Determine the (X, Y) coordinate at the center of the cell enclosing the given text.  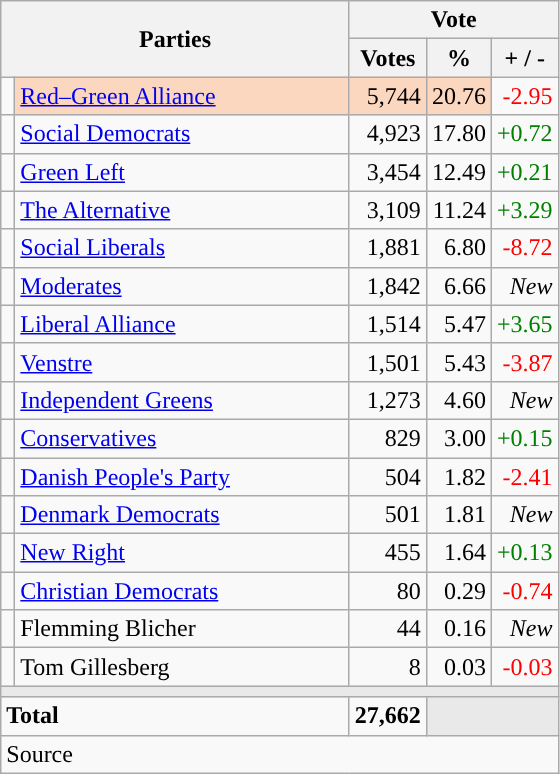
1,881 (388, 248)
Conservatives (182, 438)
-0.74 (524, 591)
Social Liberals (182, 248)
504 (388, 477)
829 (388, 438)
1.82 (458, 477)
1.64 (458, 553)
0.16 (458, 629)
1,273 (388, 400)
Flemming Blicher (182, 629)
+0.21 (524, 172)
12.49 (458, 172)
-0.03 (524, 667)
The Alternative (182, 210)
27,662 (388, 716)
3,454 (388, 172)
Votes (388, 58)
5,744 (388, 96)
+3.29 (524, 210)
11.24 (458, 210)
1,514 (388, 324)
+ / - (524, 58)
Green Left (182, 172)
Liberal Alliance (182, 324)
Independent Greens (182, 400)
4,923 (388, 134)
+0.13 (524, 553)
-2.41 (524, 477)
+0.72 (524, 134)
Social Democrats (182, 134)
17.80 (458, 134)
5.47 (458, 324)
6.66 (458, 286)
3,109 (388, 210)
20.76 (458, 96)
501 (388, 515)
-8.72 (524, 248)
-2.95 (524, 96)
44 (388, 629)
1,501 (388, 362)
New Right (182, 553)
+3.65 (524, 324)
3.00 (458, 438)
1.81 (458, 515)
Tom Gillesberg (182, 667)
Danish People's Party (182, 477)
0.29 (458, 591)
Total (176, 716)
+0.15 (524, 438)
6.80 (458, 248)
1,842 (388, 286)
8 (388, 667)
5.43 (458, 362)
Parties (176, 39)
Denmark Democrats (182, 515)
455 (388, 553)
Venstre (182, 362)
Source (280, 754)
4.60 (458, 400)
80 (388, 591)
Moderates (182, 286)
0.03 (458, 667)
% (458, 58)
Vote (454, 20)
-3.87 (524, 362)
Christian Democrats (182, 591)
Red–Green Alliance (182, 96)
